Locate the cell with the specified text and output its [X, Y] center coordinate. 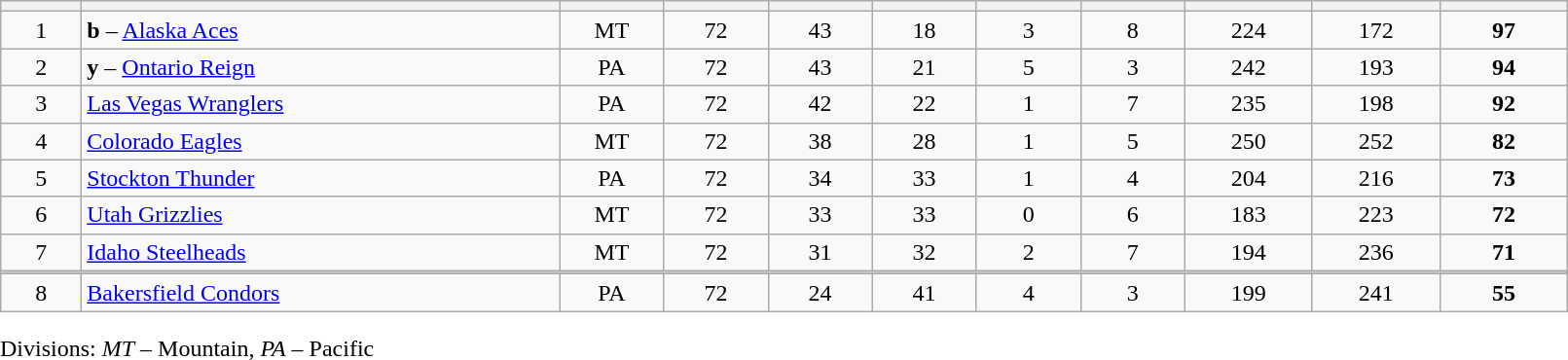
204 [1248, 178]
8.5 [784, 272]
22 [925, 104]
41 [925, 293]
32 [925, 252]
Idaho Steelheads [321, 252]
198 [1376, 104]
Bakersfield Condors [321, 293]
24 [820, 293]
194 [1248, 252]
31 [820, 252]
38 [820, 141]
42 [820, 104]
94 [1503, 67]
y – Ontario Reign [321, 67]
34 [820, 178]
82 [1503, 141]
183 [1248, 215]
73 [1503, 178]
235 [1248, 104]
250 [1248, 141]
199 [1248, 293]
224 [1248, 30]
21 [925, 67]
241 [1376, 293]
92 [1503, 104]
0 [1028, 215]
b – Alaska Aces [321, 30]
Utah Grizzlies [321, 215]
172 [1376, 30]
216 [1376, 178]
Stockton Thunder [321, 178]
223 [1376, 215]
Las Vegas Wranglers [321, 104]
236 [1376, 252]
252 [1376, 141]
97 [1503, 30]
193 [1376, 67]
242 [1248, 67]
Colorado Eagles [321, 141]
18 [925, 30]
55 [1503, 293]
71 [1503, 252]
28 [925, 141]
